From the cell containing the given text, extract its center point as [X, Y] coordinate. 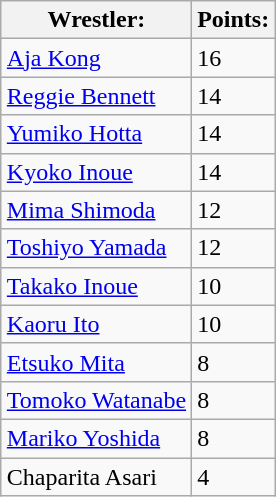
Tomoko Watanabe [96, 400]
Yumiko Hotta [96, 134]
Chaparita Asari [96, 477]
Mima Shimoda [96, 210]
Kaoru Ito [96, 324]
Points: [234, 20]
Kyoko Inoue [96, 172]
4 [234, 477]
16 [234, 58]
Toshiyo Yamada [96, 248]
Aja Kong [96, 58]
Wrestler: [96, 20]
Etsuko Mita [96, 362]
Takako Inoue [96, 286]
Reggie Bennett [96, 96]
Mariko Yoshida [96, 438]
